Capture the cell that displays the provided text and extract its [x, y] central coordinate. 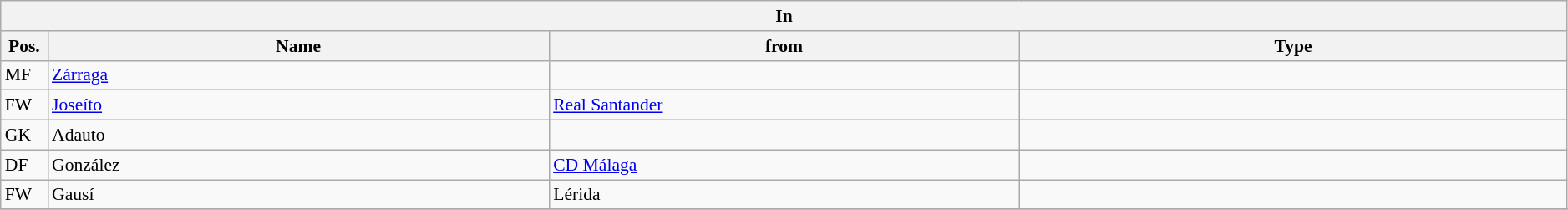
Lérida [784, 195]
Name [298, 46]
In [784, 16]
from [784, 46]
CD Málaga [784, 165]
Pos. [24, 46]
González [298, 165]
Joseíto [298, 105]
Adauto [298, 136]
DF [24, 165]
Zárraga [298, 75]
Gausí [298, 195]
Type [1293, 46]
MF [24, 75]
GK [24, 136]
Real Santander [784, 105]
